Capture the cell that displays the provided text and extract its (X, Y) central coordinate. 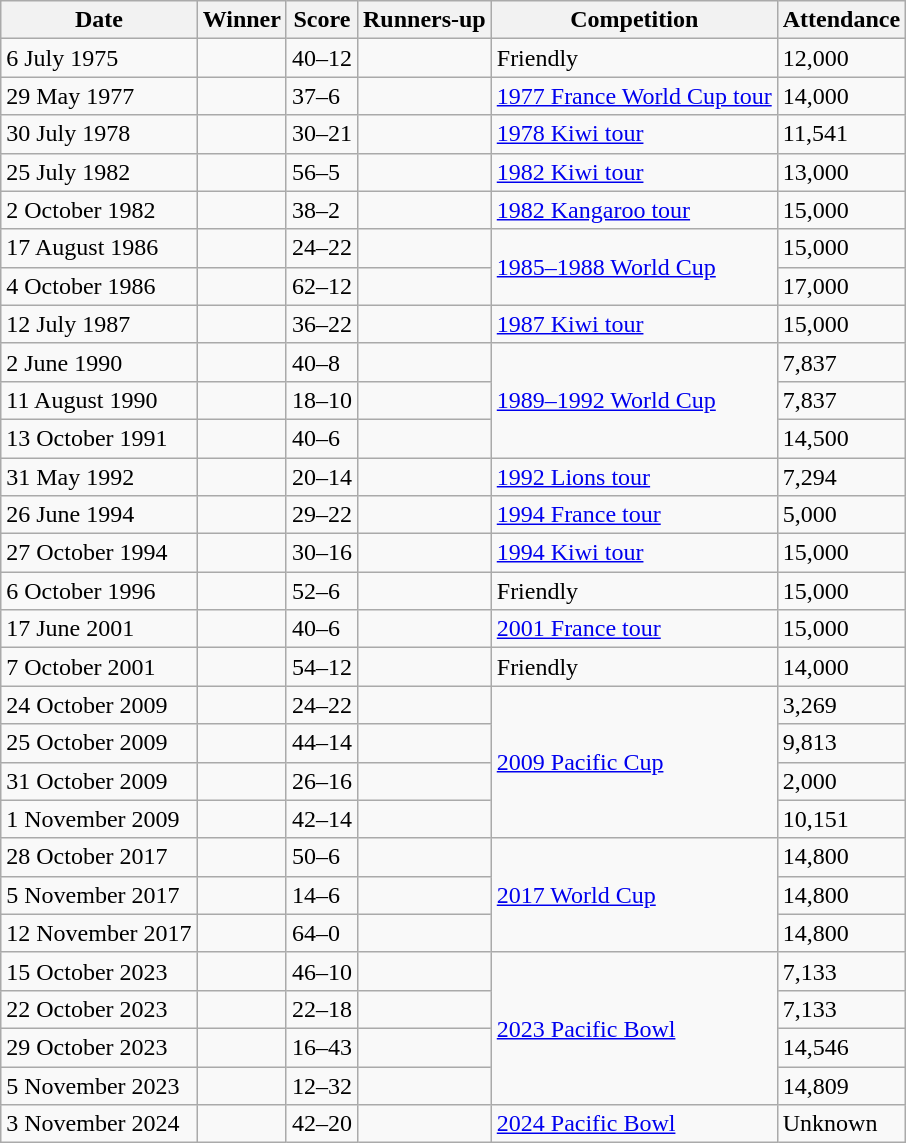
10,151 (841, 819)
20–14 (322, 477)
42–20 (322, 1124)
Competition (634, 20)
50–6 (322, 857)
56–5 (322, 172)
30 July 1978 (99, 134)
3 November 2024 (99, 1124)
Unknown (841, 1124)
36–22 (322, 324)
40–12 (322, 58)
54–12 (322, 667)
18–10 (322, 400)
24 October 2009 (99, 705)
2017 World Cup (634, 895)
25 October 2009 (99, 743)
14,500 (841, 438)
1982 Kiwi tour (634, 172)
1992 Lions tour (634, 477)
2001 France tour (634, 629)
1978 Kiwi tour (634, 134)
30–21 (322, 134)
22–18 (322, 1009)
2009 Pacific Cup (634, 762)
2 June 1990 (99, 362)
17,000 (841, 286)
26 June 1994 (99, 515)
9,813 (841, 743)
62–12 (322, 286)
64–0 (322, 933)
14,809 (841, 1085)
Winner (242, 20)
6 July 1975 (99, 58)
5 November 2023 (99, 1085)
44–14 (322, 743)
2 October 1982 (99, 210)
1982 Kangaroo tour (634, 210)
14,546 (841, 1047)
Score (322, 20)
1987 Kiwi tour (634, 324)
16–43 (322, 1047)
1994 Kiwi tour (634, 553)
28 October 2017 (99, 857)
11,541 (841, 134)
29–22 (322, 515)
Attendance (841, 20)
1977 France World Cup tour (634, 96)
3,269 (841, 705)
1994 France tour (634, 515)
31 October 2009 (99, 781)
52–6 (322, 591)
5,000 (841, 515)
13 October 1991 (99, 438)
29 October 2023 (99, 1047)
2024 Pacific Bowl (634, 1124)
1985–1988 World Cup (634, 267)
4 October 1986 (99, 286)
37–6 (322, 96)
Date (99, 20)
12–32 (322, 1085)
12 July 1987 (99, 324)
26–16 (322, 781)
2,000 (841, 781)
15 October 2023 (99, 971)
6 October 1996 (99, 591)
46–10 (322, 971)
7 October 2001 (99, 667)
12,000 (841, 58)
1 November 2009 (99, 819)
14–6 (322, 895)
31 May 1992 (99, 477)
27 October 1994 (99, 553)
7,294 (841, 477)
12 November 2017 (99, 933)
17 August 1986 (99, 248)
1989–1992 World Cup (634, 400)
40–8 (322, 362)
2023 Pacific Bowl (634, 1028)
29 May 1977 (99, 96)
30–16 (322, 553)
22 October 2023 (99, 1009)
11 August 1990 (99, 400)
13,000 (841, 172)
5 November 2017 (99, 895)
25 July 1982 (99, 172)
17 June 2001 (99, 629)
42–14 (322, 819)
38–2 (322, 210)
Runners-up (424, 20)
